Return [x, y] of the center of cell containing provided text 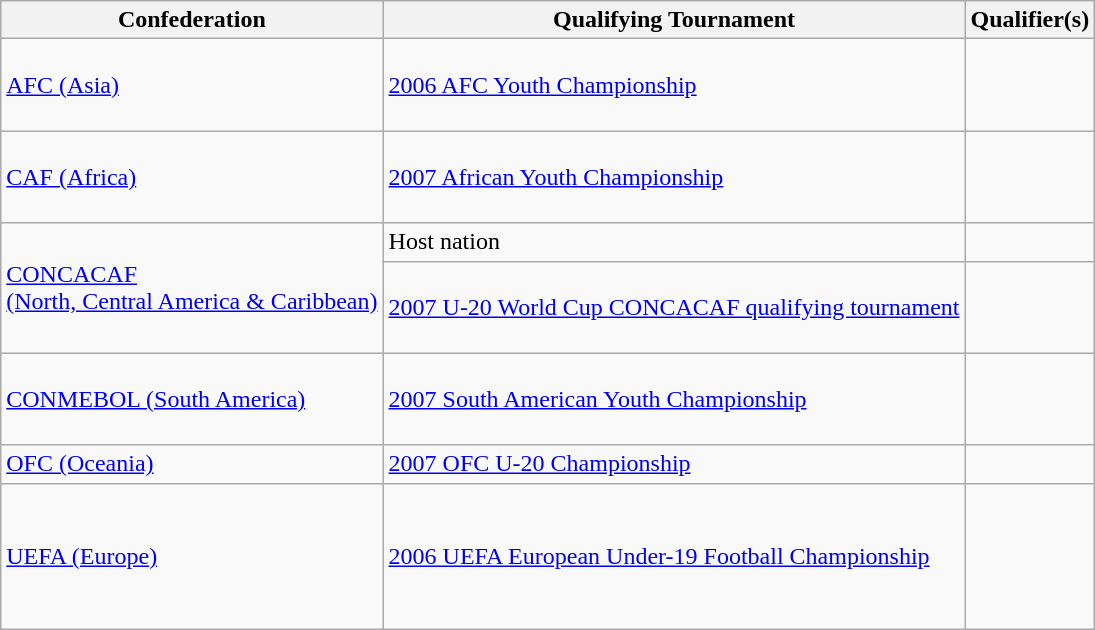
Host nation [674, 242]
CAF (Africa) [192, 177]
2007 South American Youth Championship [674, 399]
2007 African Youth Championship [674, 177]
OFC (Oceania) [192, 464]
2006 UEFA European Under-19 Football Championship [674, 556]
2007 U-20 World Cup CONCACAF qualifying tournament [674, 307]
UEFA (Europe) [192, 556]
2007 OFC U-20 Championship [674, 464]
Qualifying Tournament [674, 20]
AFC (Asia) [192, 85]
CONCACAF (North, Central America & Caribbean) [192, 288]
Qualifier(s) [1030, 20]
2006 AFC Youth Championship [674, 85]
CONMEBOL (South America) [192, 399]
Confederation [192, 20]
